Identify which cell holds the provided text, then report its [x, y] central coordinate. 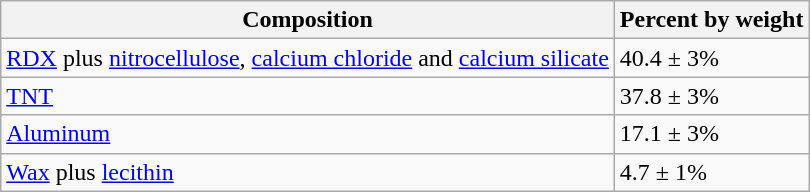
RDX plus nitrocellulose, calcium chloride and calcium silicate [308, 58]
Composition [308, 20]
Wax plus lecithin [308, 172]
40.4 ± 3% [712, 58]
17.1 ± 3% [712, 134]
37.8 ± 3% [712, 96]
Aluminum [308, 134]
4.7 ± 1% [712, 172]
TNT [308, 96]
Percent by weight [712, 20]
